Scan for the cell matching the given text and deliver its [x, y] coordinate at center. 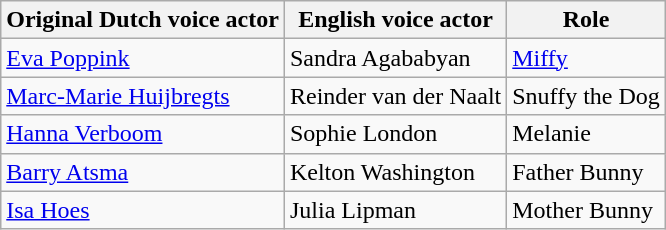
Hanna Verboom [143, 134]
Father Bunny [586, 172]
Barry Atsma [143, 172]
Marc-Marie Huijbregts [143, 96]
Role [586, 20]
Snuffy the Dog [586, 96]
Mother Bunny [586, 210]
Miffy [586, 58]
Kelton Washington [395, 172]
Sophie London [395, 134]
Reinder van der Naalt [395, 96]
Original Dutch voice actor [143, 20]
Eva Poppink [143, 58]
English voice actor [395, 20]
Julia Lipman [395, 210]
Melanie [586, 134]
Sandra Agababyan [395, 58]
Isa Hoes [143, 210]
